Return [x, y] of the center of cell containing provided text 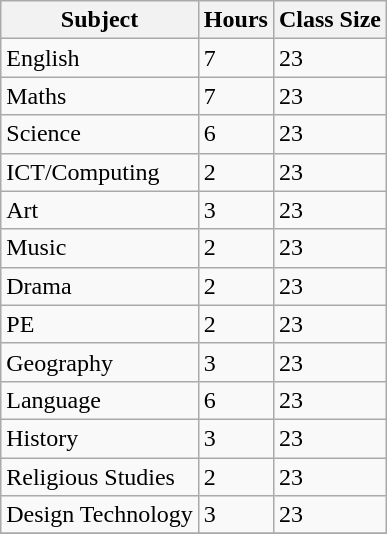
Hours [236, 20]
Maths [100, 96]
Subject [100, 20]
Language [100, 400]
Drama [100, 286]
ICT/Computing [100, 172]
Geography [100, 362]
PE [100, 324]
Art [100, 210]
Music [100, 248]
English [100, 58]
Design Technology [100, 515]
Religious Studies [100, 477]
History [100, 438]
Science [100, 134]
Class Size [330, 20]
